Provide the [X, Y] coordinate of the cell's center where the given text is located.  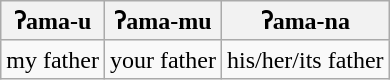
ʔama-mu [162, 21]
your father [162, 59]
his/her/its father [305, 59]
my father [53, 59]
ʔama-u [53, 21]
ʔama-na [305, 21]
